From the cell containing the given text, extract its center point as (X, Y) coordinate. 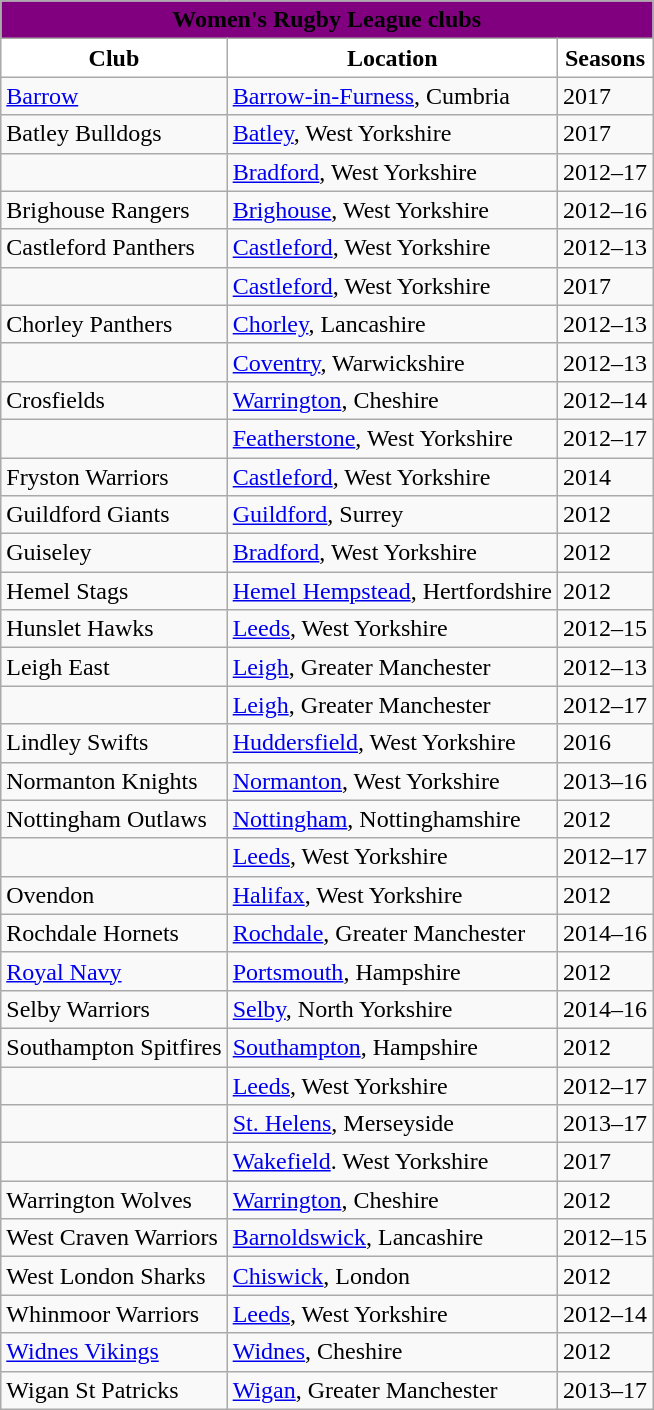
Southampton, Hampshire (392, 1047)
Women's Rugby League clubs (327, 20)
Nottingham, Nottinghamshire (392, 819)
Hemel Hempstead, Hertfordshire (392, 591)
2013–16 (604, 781)
Whinmoor Warriors (114, 1314)
Brighouse, West Yorkshire (392, 210)
Huddersfield, West Yorkshire (392, 743)
Wigan St Patricks (114, 1390)
2016 (604, 743)
Widnes, Cheshire (392, 1352)
Barrow-in-Furness, Cumbria (392, 96)
Chorley Panthers (114, 324)
Coventry, Warwickshire (392, 362)
Featherstone, West Yorkshire (392, 438)
Brighouse Rangers (114, 210)
Hunslet Hawks (114, 629)
Wigan, Greater Manchester (392, 1390)
Southampton Spitfires (114, 1047)
Chorley, Lancashire (392, 324)
St. Helens, Merseyside (392, 1124)
Rochdale Hornets (114, 933)
Ovendon (114, 895)
Barnoldswick, Lancashire (392, 1238)
Normanton, West Yorkshire (392, 781)
West Craven Warriors (114, 1238)
Guildford, Surrey (392, 515)
Fryston Warriors (114, 477)
Selby, North Yorkshire (392, 1009)
Royal Navy (114, 971)
Selby Warriors (114, 1009)
Chiswick, London (392, 1276)
2012–16 (604, 210)
Guiseley (114, 553)
Hemel Stags (114, 591)
Wakefield. West Yorkshire (392, 1162)
Batley Bulldogs (114, 134)
Lindley Swifts (114, 743)
Widnes Vikings (114, 1352)
Halifax, West Yorkshire (392, 895)
Rochdale, Greater Manchester (392, 933)
West London Sharks (114, 1276)
Portsmouth, Hampshire (392, 971)
Seasons (604, 58)
Leigh East (114, 667)
Castleford Panthers (114, 248)
Guildford Giants (114, 515)
Club (114, 58)
Warrington Wolves (114, 1200)
2014 (604, 477)
Crosfields (114, 400)
Nottingham Outlaws (114, 819)
Normanton Knights (114, 781)
Barrow (114, 96)
Batley, West Yorkshire (392, 134)
Location (392, 58)
